Output the [X, Y] coordinate of the center of the cell containing the given text.  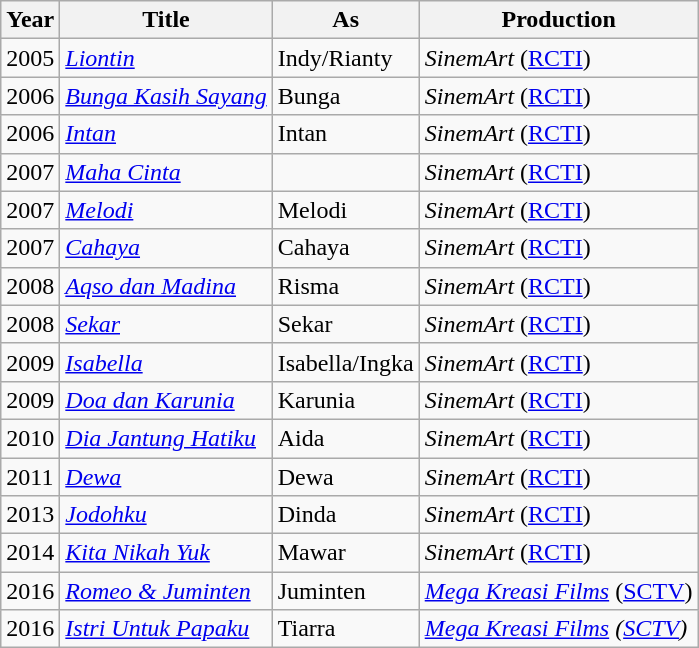
Romeo & Juminten [166, 591]
Liontin [166, 58]
Risma [346, 286]
As [346, 20]
Indy/Rianty [346, 58]
2013 [30, 515]
Aqso dan Madina [166, 286]
Bunga [346, 96]
Jodohku [166, 515]
Istri Untuk Papaku [166, 629]
Doa dan Karunia [166, 400]
Aida [346, 438]
2010 [30, 438]
Tiarra [346, 629]
Isabella [166, 362]
Maha Cinta [166, 172]
Kita Nikah Yuk [166, 553]
Mawar [346, 553]
2011 [30, 477]
Juminten [346, 591]
Title [166, 20]
2014 [30, 553]
Dia Jantung Hatiku [166, 438]
Year [30, 20]
Isabella/Ingka [346, 362]
Production [558, 20]
Dinda [346, 515]
2005 [30, 58]
Bunga Kasih Sayang [166, 96]
Karunia [346, 400]
